From the cell containing the given text, extract its center point as [x, y] coordinate. 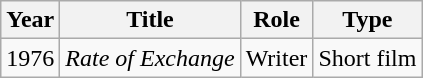
Rate of Exchange [150, 58]
Short film [368, 58]
1976 [30, 58]
Role [276, 20]
Title [150, 20]
Writer [276, 58]
Type [368, 20]
Year [30, 20]
